Detect which cell encompasses the target text, then output its [x, y] center coordinate. 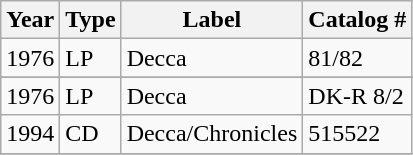
81/82 [358, 58]
Type [90, 20]
Decca/Chronicles [212, 134]
DK-R 8/2 [358, 96]
515522 [358, 134]
Catalog # [358, 20]
CD [90, 134]
1994 [30, 134]
Label [212, 20]
Year [30, 20]
